Determine the (x, y) coordinate at the center of the cell enclosing the given text.  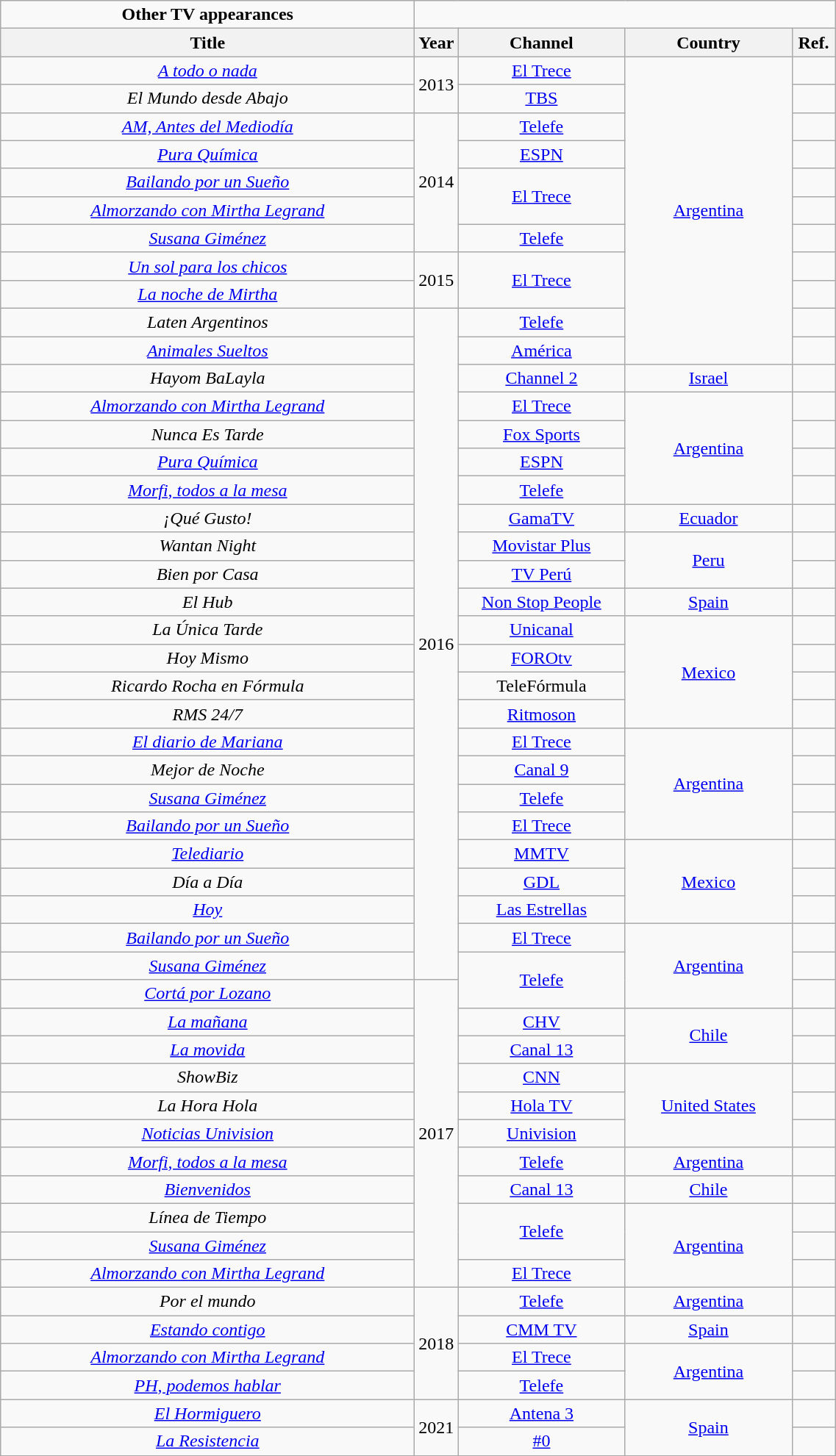
GDL (541, 882)
Other TV appearances (207, 15)
Ricardo Rocha en Fórmula (207, 686)
Las Estrellas (541, 910)
Country (709, 43)
PH, podemos hablar (207, 1385)
Nunca Es Tarde (207, 434)
ShowBiz (207, 1077)
Israel (709, 379)
El Mundo desde Abajo (207, 98)
TeleFórmula (541, 686)
RMS 24/7 (207, 714)
La mañana (207, 1022)
Antena 3 (541, 1413)
Cortá por Lozano (207, 994)
Ref. (813, 43)
Estando contigo (207, 1330)
La movida (207, 1050)
CHV (541, 1022)
El Hub (207, 602)
GamaTV (541, 518)
El diario de Mariana (207, 742)
Channel (541, 43)
2014 (437, 182)
2021 (437, 1427)
Peru (709, 560)
Mejor de Noche (207, 770)
Title (207, 43)
A todo o nada (207, 71)
La Hora Hola (207, 1105)
Línea de Tiempo (207, 1217)
2018 (437, 1344)
Noticias Univision (207, 1133)
Ecuador (709, 518)
Non Stop People (541, 602)
TBS (541, 98)
Channel 2 (541, 379)
Hoy (207, 910)
Unicanal (541, 630)
2017 (437, 1133)
Hoy Mismo (207, 658)
Un sol para los chicos (207, 266)
Wantan Night (207, 546)
La Resistencia (207, 1441)
Día a Día (207, 882)
MMTV (541, 854)
Hola TV (541, 1105)
United States (709, 1105)
¡Qué Gusto! (207, 518)
América (541, 351)
Fox Sports (541, 434)
Ritmoson (541, 714)
2015 (437, 280)
FOROtv (541, 658)
La Única Tarde (207, 630)
Univision (541, 1133)
2016 (437, 644)
2013 (437, 85)
Hayom BaLayla (207, 379)
Movistar Plus (541, 546)
CNN (541, 1077)
Year (437, 43)
#0 (541, 1441)
Animales Sueltos (207, 351)
Por el mundo (207, 1302)
AM, Antes del Mediodía (207, 126)
TV Perú (541, 574)
Bienvenidos (207, 1189)
El Hormiguero (207, 1413)
La noche de Mirtha (207, 294)
CMM TV (541, 1330)
Laten Argentinos (207, 322)
Telediario (207, 854)
Bien por Casa (207, 574)
Canal 9 (541, 770)
